Detect which cell encompasses the target text, then output its (X, Y) center coordinate. 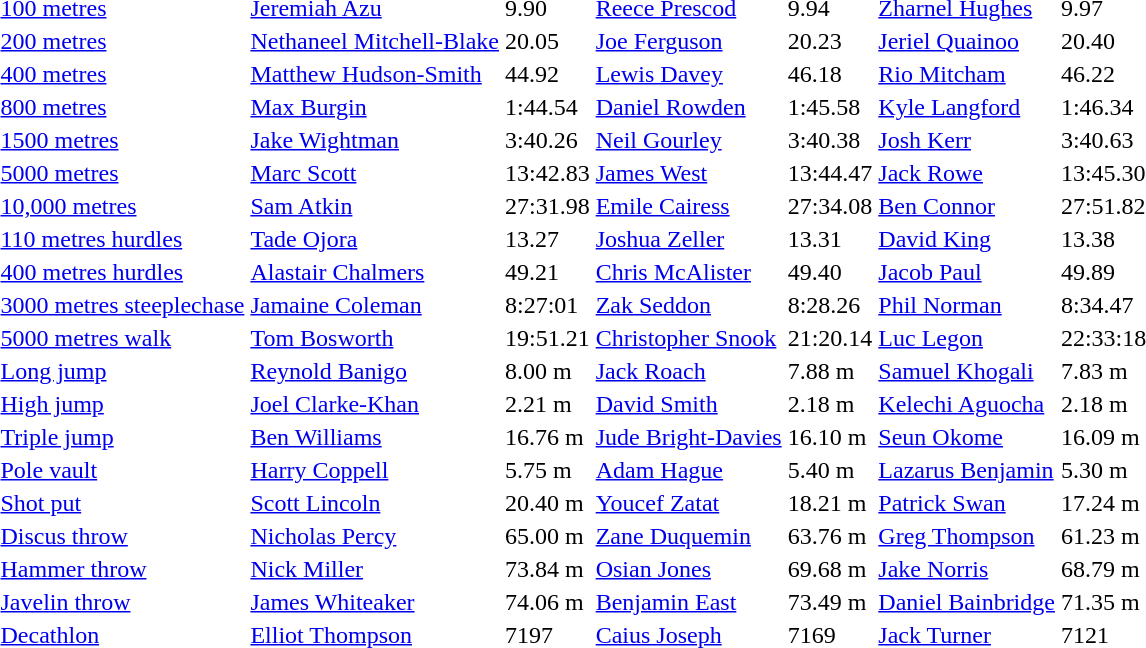
Samuel Khogali (967, 371)
Christopher Snook (688, 338)
1:45.58 (830, 107)
Benjamin East (688, 602)
Harry Coppell (375, 470)
Phil Norman (967, 305)
Ben Connor (967, 206)
Jake Norris (967, 569)
Patrick Swan (967, 503)
David King (967, 239)
Jack Roach (688, 371)
27:34.08 (830, 206)
63.76 m (830, 536)
20.40 m (547, 503)
Greg Thompson (967, 536)
13.31 (830, 239)
2.21 m (547, 404)
Joshua Zeller (688, 239)
Jeriel Quainoo (967, 41)
Daniel Bainbridge (967, 602)
73.84 m (547, 569)
Neil Gourley (688, 140)
Nicholas Percy (375, 536)
Marc Scott (375, 173)
5.75 m (547, 470)
Seun Okome (967, 437)
49.21 (547, 272)
Josh Kerr (967, 140)
13:44.47 (830, 173)
Adam Hague (688, 470)
1:44.54 (547, 107)
46.18 (830, 74)
James Whiteaker (375, 602)
3:40.38 (830, 140)
Emile Cairess (688, 206)
74.06 m (547, 602)
Sam Atkin (375, 206)
20.23 (830, 41)
Max Burgin (375, 107)
Kelechi Aguocha (967, 404)
2.18 m (830, 404)
13.27 (547, 239)
Lazarus Benjamin (967, 470)
44.92 (547, 74)
David Smith (688, 404)
Chris McAlister (688, 272)
69.68 m (830, 569)
Jamaine Coleman (375, 305)
65.00 m (547, 536)
5.40 m (830, 470)
Scott Lincoln (375, 503)
Zak Seddon (688, 305)
Lewis Davey (688, 74)
8.00 m (547, 371)
Jacob Paul (967, 272)
8:28.26 (830, 305)
20.05 (547, 41)
13:42.83 (547, 173)
Tom Bosworth (375, 338)
19:51.21 (547, 338)
3:40.26 (547, 140)
Luc Legon (967, 338)
Kyle Langford (967, 107)
73.49 m (830, 602)
Rio Mitcham (967, 74)
Alastair Chalmers (375, 272)
Jake Wightman (375, 140)
8:27:01 (547, 305)
Jude Bright-Davies (688, 437)
Joel Clarke-Khan (375, 404)
Youcef Zatat (688, 503)
16.76 m (547, 437)
Reynold Banigo (375, 371)
16.10 m (830, 437)
Nethaneel Mitchell-Blake (375, 41)
Osian Jones (688, 569)
James West (688, 173)
Jack Rowe (967, 173)
Zane Duquemin (688, 536)
18.21 m (830, 503)
Joe Ferguson (688, 41)
Nick Miller (375, 569)
Ben Williams (375, 437)
7.88 m (830, 371)
21:20.14 (830, 338)
27:31.98 (547, 206)
Matthew Hudson-Smith (375, 74)
49.40 (830, 272)
Daniel Rowden (688, 107)
Tade Ojora (375, 239)
